Provide the [X, Y] coordinate of the cell's center where the given text is located.  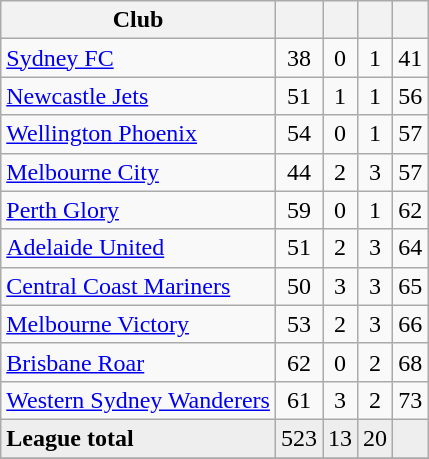
League total [138, 438]
Newcastle Jets [138, 96]
54 [298, 134]
Brisbane Roar [138, 362]
65 [410, 286]
64 [410, 248]
Melbourne Victory [138, 324]
41 [410, 58]
73 [410, 400]
20 [376, 438]
Club [138, 20]
Sydney FC [138, 58]
Central Coast Mariners [138, 286]
66 [410, 324]
56 [410, 96]
59 [298, 210]
61 [298, 400]
Melbourne City [138, 172]
Perth Glory [138, 210]
68 [410, 362]
Wellington Phoenix [138, 134]
523 [298, 438]
13 [340, 438]
38 [298, 58]
Adelaide United [138, 248]
44 [298, 172]
53 [298, 324]
Western Sydney Wanderers [138, 400]
50 [298, 286]
